Capture the cell that displays the provided text and extract its [X, Y] central coordinate. 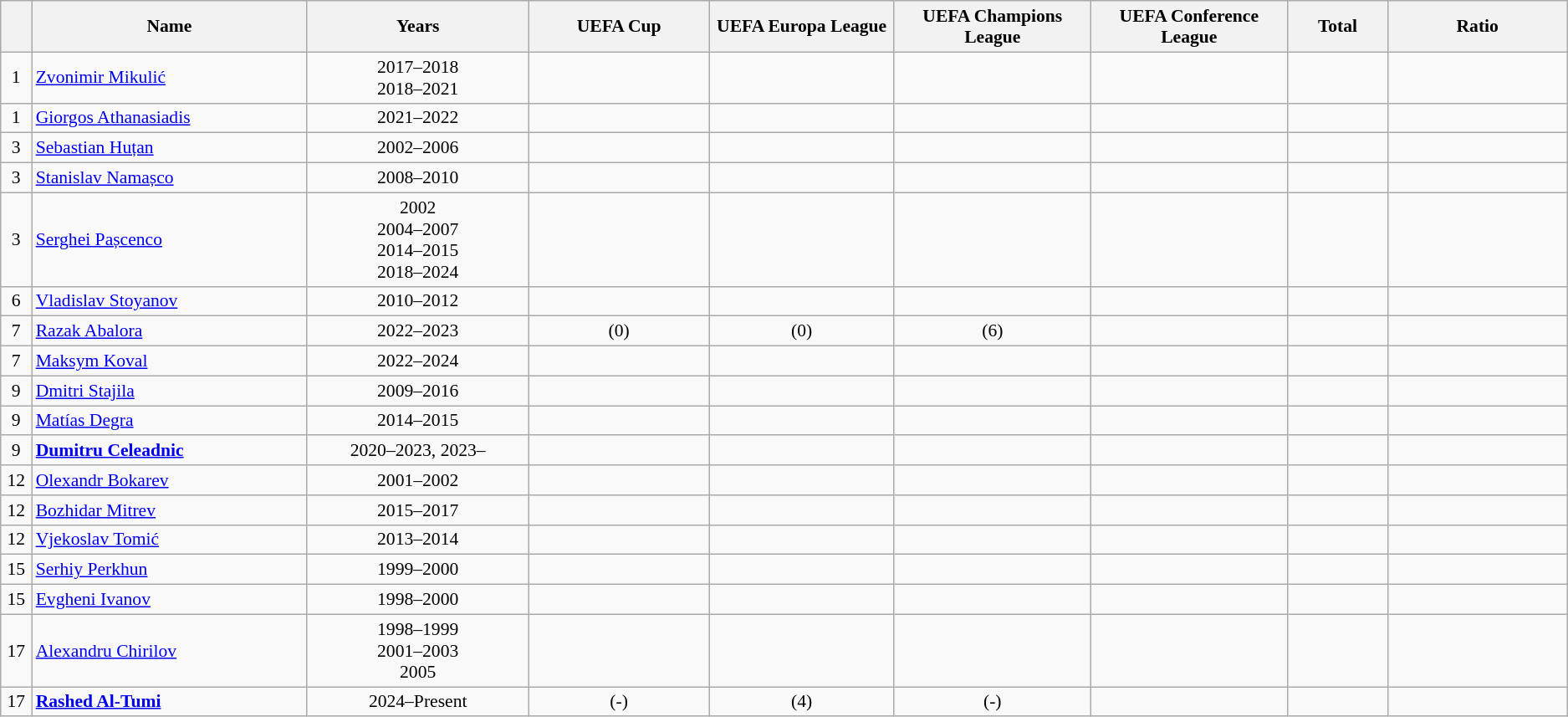
2022–2024 [418, 361]
2001–2002 [418, 480]
Stanislav Namașco [170, 178]
Giorgos Athanasiadis [170, 118]
UEFA Europa League [801, 27]
2014–2015 [418, 421]
2002–2006 [418, 148]
6 [17, 301]
Vladislav Stoyanov [170, 301]
Serhiy Perkhun [170, 570]
Dmitri Stajila [170, 391]
2015–2017 [418, 510]
Rashed Al-Tumi [170, 702]
2009–2016 [418, 391]
2010–2012 [418, 301]
UEFA Cup [619, 27]
UEFA Conference League [1189, 27]
Name [170, 27]
Serghei Pașcenco [170, 239]
Zvonimir Mikulić [170, 77]
2013–2014 [418, 540]
Evgheni Ivanov [170, 600]
2020–2023, 2023– [418, 451]
Matías Degra [170, 421]
(6) [992, 331]
2002 2004–2007 2014–2015 2018–2024 [418, 239]
Maksym Koval [170, 361]
Vjekoslav Tomić [170, 540]
Bozhidar Mitrev [170, 510]
2021–2022 [418, 118]
2008–2010 [418, 178]
Ratio [1478, 27]
2022–2023 [418, 331]
1999–2000 [418, 570]
Years [418, 27]
(4) [801, 702]
1998–1999 2001–2003 2005 [418, 651]
Razak Abalora [170, 331]
Sebastian Huțan [170, 148]
Olexandr Bokarev [170, 480]
Alexandru Chirilov [170, 651]
Total [1337, 27]
2024–Present [418, 702]
1998–2000 [418, 600]
2017–2018 2018–2021 [418, 77]
UEFA Champions League [992, 27]
Dumitru Celeadnic [170, 451]
